Detect which cell encompasses the target text, then output its (x, y) center coordinate. 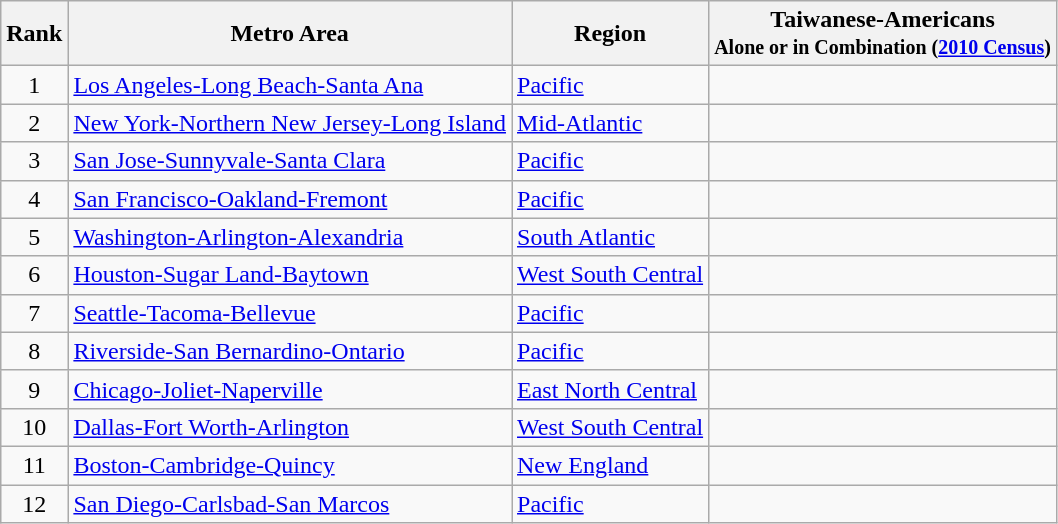
New England (610, 465)
3 (34, 161)
2 (34, 123)
San Francisco-Oakland-Fremont (290, 199)
New York-Northern New Jersey-Long Island (290, 123)
9 (34, 389)
7 (34, 313)
Region (610, 34)
8 (34, 351)
Chicago-Joliet-Naperville (290, 389)
6 (34, 275)
1 (34, 85)
5 (34, 237)
San Diego-Carlsbad-San Marcos (290, 503)
Boston-Cambridge-Quincy (290, 465)
South Atlantic (610, 237)
Dallas-Fort Worth-Arlington (290, 427)
10 (34, 427)
4 (34, 199)
Houston-Sugar Land-Baytown (290, 275)
East North Central (610, 389)
12 (34, 503)
San Jose-Sunnyvale-Santa Clara (290, 161)
Taiwanese-AmericansAlone or in Combination (2010 Census) (883, 34)
Washington-Arlington-Alexandria (290, 237)
Seattle-Tacoma-Bellevue (290, 313)
Los Angeles-Long Beach-Santa Ana (290, 85)
Metro Area (290, 34)
Mid-Atlantic (610, 123)
Rank (34, 34)
11 (34, 465)
Riverside-San Bernardino-Ontario (290, 351)
